Scan for the cell matching the given text and deliver its (X, Y) coordinate at center. 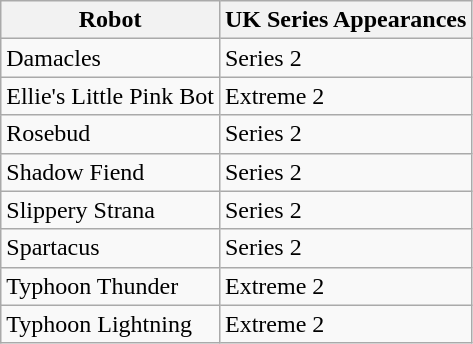
Spartacus (110, 248)
Slippery Strana (110, 210)
UK Series Appearances (345, 20)
Rosebud (110, 134)
Shadow Fiend (110, 172)
Ellie's Little Pink Bot (110, 96)
Typhoon Thunder (110, 286)
Damacles (110, 58)
Typhoon Lightning (110, 324)
Robot (110, 20)
